Determine the [X, Y] coordinate at the center of the cell enclosing the given text.  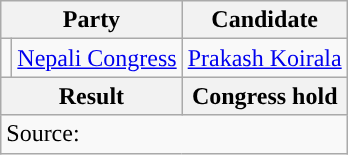
Congress hold [264, 96]
Source: [174, 134]
Nepali Congress [97, 58]
Candidate [264, 20]
Result [92, 96]
Prakash Koirala [264, 58]
Party [92, 20]
